Output the [x, y] coordinate of the center of the cell containing the given text.  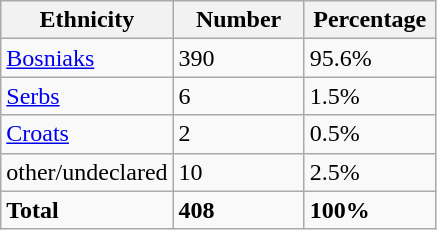
Number [238, 20]
2.5% [370, 172]
Serbs [87, 96]
6 [238, 96]
95.6% [370, 58]
390 [238, 58]
2 [238, 134]
Bosniaks [87, 58]
Percentage [370, 20]
1.5% [370, 96]
Croats [87, 134]
100% [370, 210]
10 [238, 172]
Total [87, 210]
0.5% [370, 134]
Ethnicity [87, 20]
other/undeclared [87, 172]
408 [238, 210]
